Detect which cell encompasses the target text, then output its (X, Y) center coordinate. 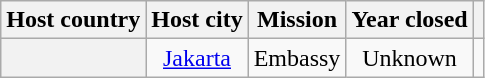
Host country (74, 20)
Year closed (410, 20)
Jakarta (197, 58)
Host city (197, 20)
Embassy (297, 58)
Unknown (410, 58)
Mission (297, 20)
